Determine the (x, y) coordinate at the center of the cell enclosing the given text.  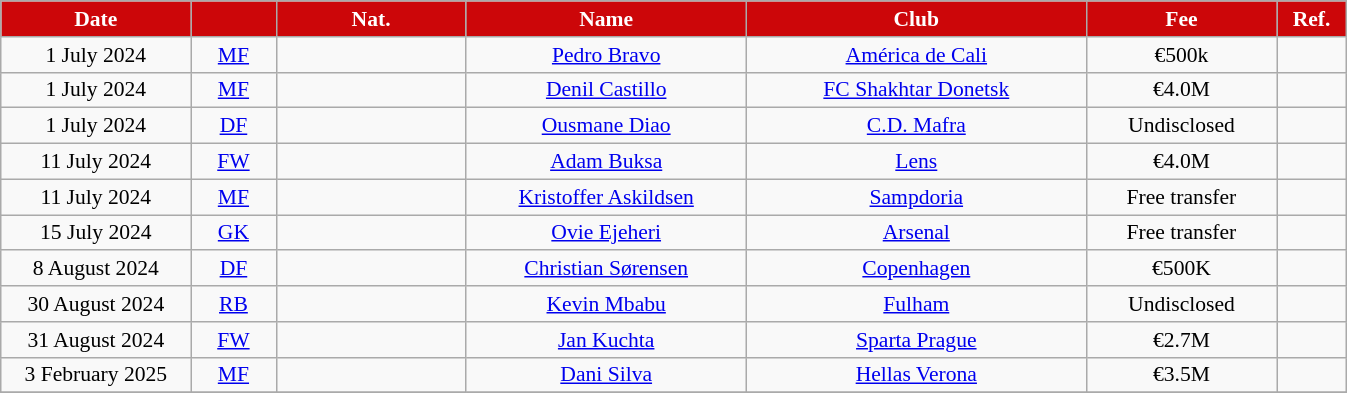
8 August 2024 (96, 269)
Lens (916, 162)
Date (96, 19)
30 August 2024 (96, 304)
Copenhagen (916, 269)
Kevin Mbabu (606, 304)
3 February 2025 (96, 375)
Ref. (1311, 19)
31 August 2024 (96, 340)
Name (606, 19)
Hellas Verona (916, 375)
C.D. Mafra (916, 126)
Nat. (371, 19)
Pedro Bravo (606, 55)
€3.5M (1181, 375)
Christian Sørensen (606, 269)
€2.7M (1181, 340)
Dani Silva (606, 375)
Kristoffer Askildsen (606, 197)
América de Cali (916, 55)
Sparta Prague (916, 340)
Denil Castillo (606, 90)
€500K (1181, 269)
RB (234, 304)
Adam Buksa (606, 162)
Fee (1181, 19)
Fulham (916, 304)
Jan Kuchta (606, 340)
15 July 2024 (96, 233)
€500k (1181, 55)
Arsenal (916, 233)
FC Shakhtar Donetsk (916, 90)
Sampdoria (916, 197)
Ovie Ejeheri (606, 233)
GK (234, 233)
Ousmane Diao (606, 126)
Club (916, 19)
